Scan for the cell matching the given text and deliver its (X, Y) coordinate at center. 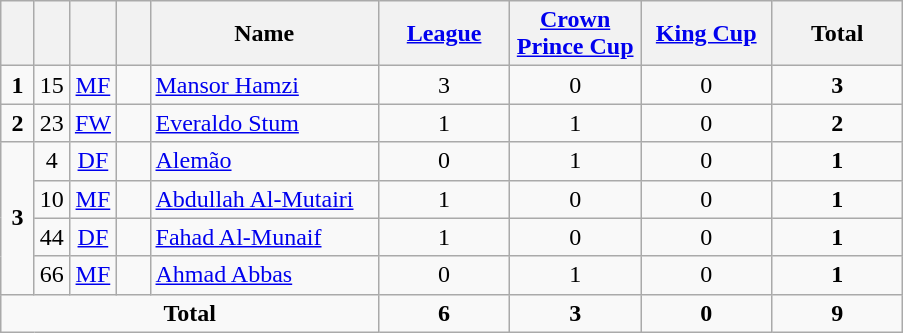
Crown Prince Cup (576, 34)
Mansor Hamzi (264, 85)
23 (52, 123)
Fahad Al-Munaif (264, 237)
9 (838, 313)
Everaldo Stum (264, 123)
Alemão (264, 161)
FW (92, 123)
15 (52, 85)
Name (264, 34)
10 (52, 199)
66 (52, 275)
44 (52, 237)
6 (444, 313)
4 (52, 161)
League (444, 34)
Abdullah Al-Mutairi (264, 199)
King Cup (706, 34)
Ahmad Abbas (264, 275)
